Detect which cell encompasses the target text, then output its (X, Y) center coordinate. 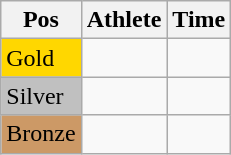
Silver (41, 96)
Athlete (124, 20)
Gold (41, 58)
Time (199, 20)
Pos (41, 20)
Bronze (41, 134)
